Identify which cell holds the provided text, then report its (X, Y) central coordinate. 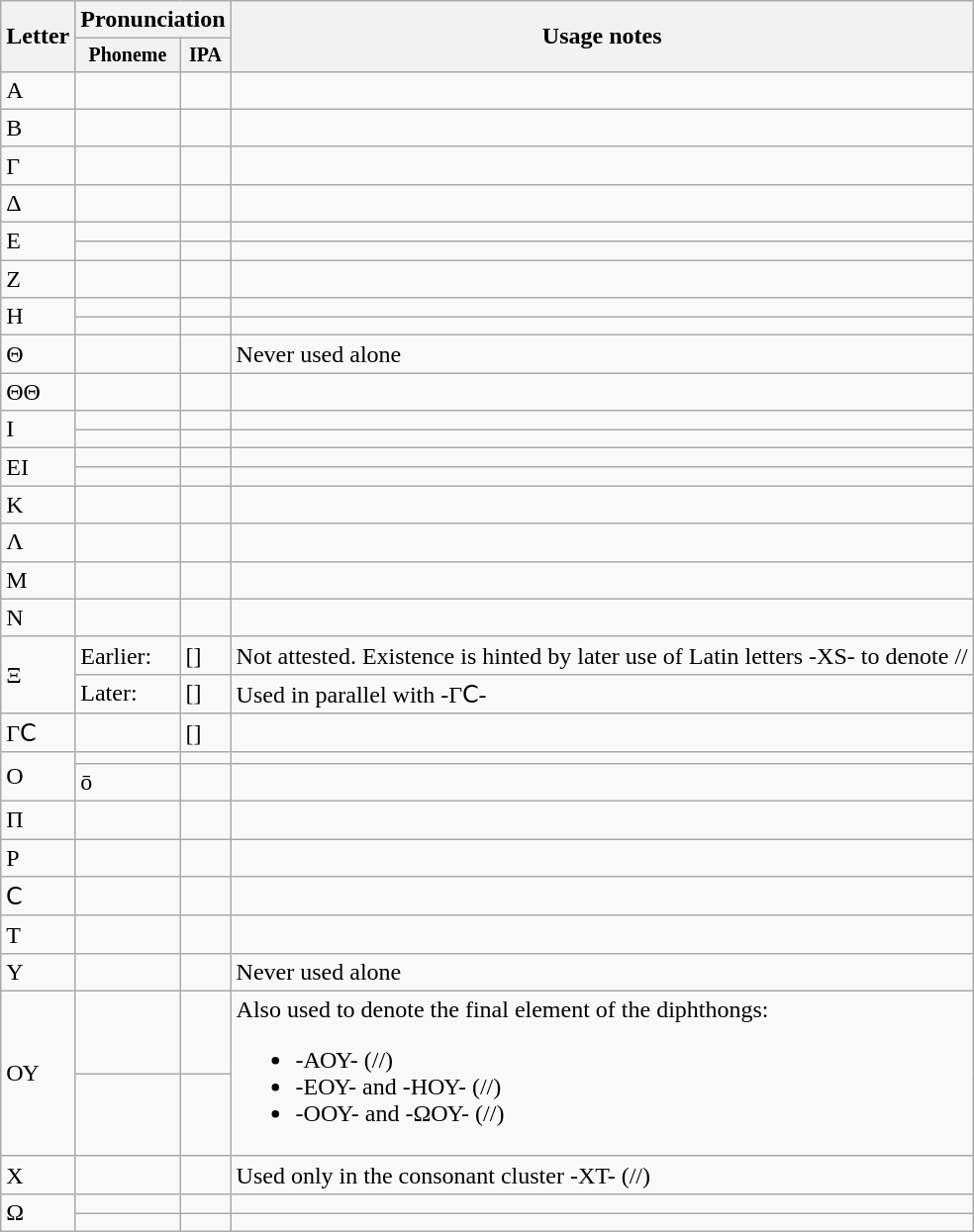
Η (38, 317)
Used in parallel with -ΓϹ- (602, 694)
Ξ (38, 675)
Κ (38, 505)
Α (38, 90)
Δ (38, 203)
Not attested. Existence is hinted by later use of Latin letters -XS- to denote // (602, 655)
Τ (38, 934)
Usage notes (602, 37)
Earlier: (128, 655)
Ω (38, 1212)
Υ (38, 972)
Γ (38, 165)
ΓϹ (38, 733)
Χ (38, 1175)
Ν (38, 617)
Ϲ (38, 897)
Β (38, 128)
Used only in the consonant cluster -ΧΤ- (//) (602, 1175)
Ρ (38, 858)
Also used to denote the final element of the diphthongs:-ΑΟΥ- (//)-ΕΟΥ- and -ΗΟΥ- (//)-ΟΟΥ- and -ΩΟΥ- (//) (602, 1073)
Letter (38, 37)
Λ (38, 542)
ΟΥ (38, 1073)
Μ (38, 580)
ō (128, 782)
Ε (38, 241)
Pronunciation (152, 20)
IPA (206, 55)
Phoneme (128, 55)
Ζ (38, 279)
Ι (38, 429)
Θ (38, 354)
ΕΙ (38, 467)
ΘΘ (38, 392)
Ο (38, 776)
Later: (128, 694)
Π (38, 820)
